Determine the [X, Y] coordinate at the center of the cell enclosing the given text.  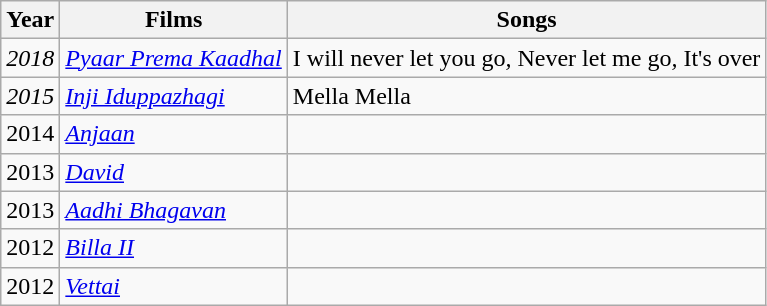
Mella Mella [526, 96]
I will never let you go, Never let me go, It's over [526, 58]
2015 [30, 96]
2014 [30, 134]
Vettai [174, 286]
Aadhi Bhagavan [174, 210]
Year [30, 20]
Anjaan [174, 134]
Pyaar Prema Kaadhal [174, 58]
Songs [526, 20]
Films [174, 20]
2018 [30, 58]
David [174, 172]
Inji Iduppazhagi [174, 96]
Billa II [174, 248]
